Identify which cell holds the provided text, then report its (X, Y) central coordinate. 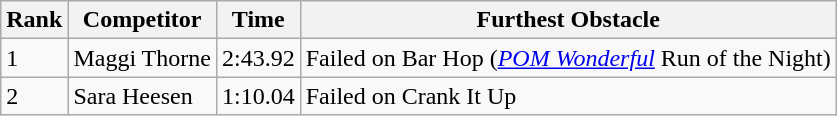
2 (34, 96)
Competitor (142, 20)
Furthest Obstacle (568, 20)
2:43.92 (258, 58)
Sara Heesen (142, 96)
Failed on Bar Hop (POM Wonderful Run of the Night) (568, 58)
1 (34, 58)
1:10.04 (258, 96)
Failed on Crank It Up (568, 96)
Time (258, 20)
Rank (34, 20)
Maggi Thorne (142, 58)
